Scan for the cell matching the given text and deliver its [x, y] coordinate at center. 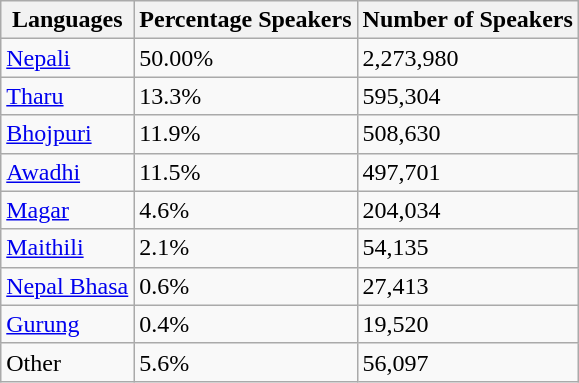
Bhojpuri [68, 134]
Awadhi [68, 172]
Gurung [68, 324]
2,273,980 [468, 58]
497,701 [468, 172]
Tharu [68, 96]
50.00% [246, 58]
11.9% [246, 134]
0.6% [246, 286]
4.6% [246, 210]
5.6% [246, 362]
Percentage Speakers [246, 20]
Magar [68, 210]
27,413 [468, 286]
204,034 [468, 210]
19,520 [468, 324]
Number of Speakers [468, 20]
2.1% [246, 248]
56,097 [468, 362]
595,304 [468, 96]
Maithili [68, 248]
508,630 [468, 134]
Nepal Bhasa [68, 286]
Nepali [68, 58]
13.3% [246, 96]
Languages [68, 20]
Other [68, 362]
0.4% [246, 324]
54,135 [468, 248]
11.5% [246, 172]
